Identify which cell holds the provided text, then report its (X, Y) central coordinate. 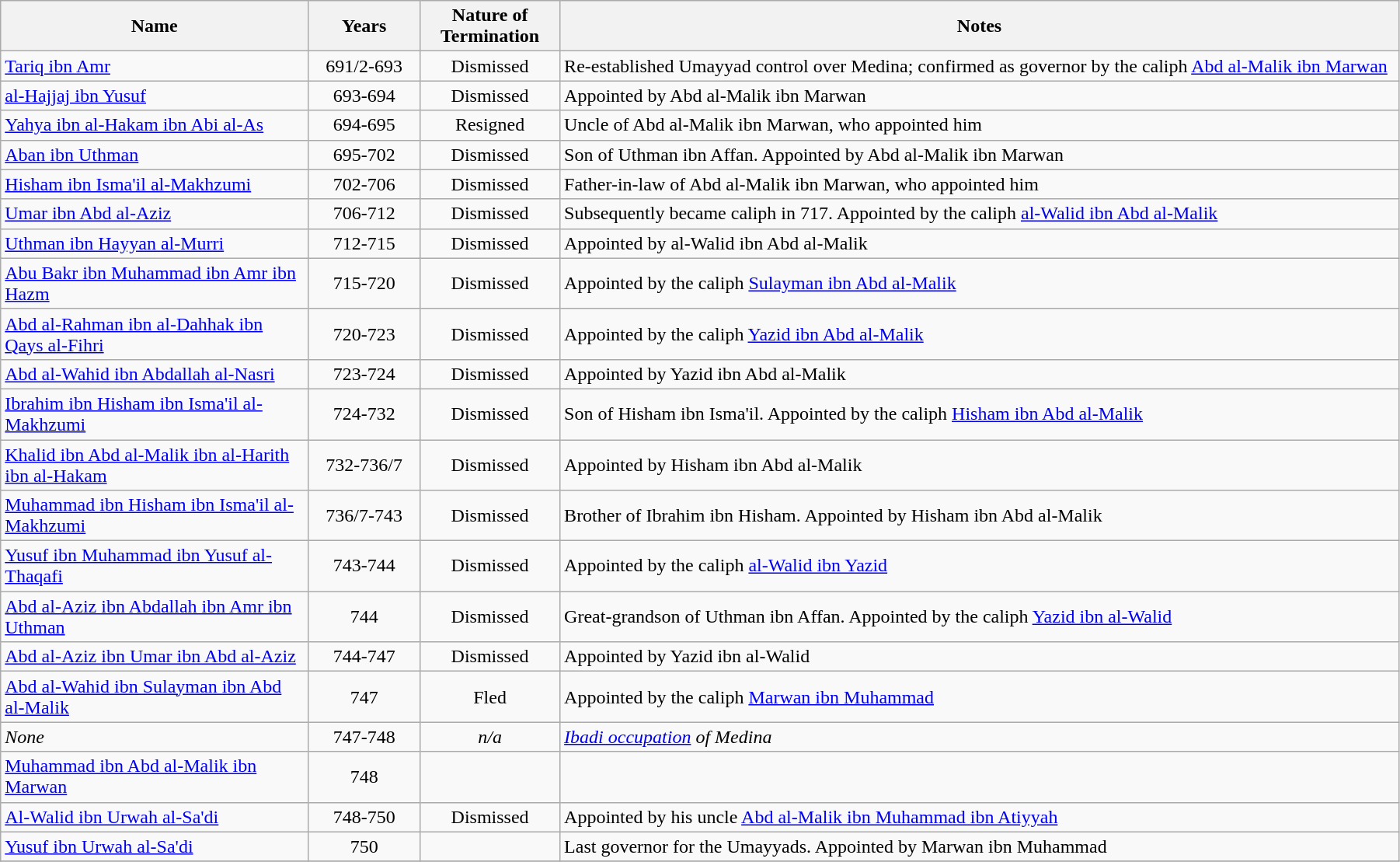
712-715 (364, 243)
743-744 (364, 566)
748-750 (364, 817)
Name (155, 26)
Appointed by the caliph Yazid ibn Abd al-Malik (980, 334)
Appointed by Yazid ibn al-Walid (980, 657)
747 (364, 696)
Son of Uthman ibn Affan. Appointed by Abd al-Malik ibn Marwan (980, 155)
747-748 (364, 737)
Notes (980, 26)
Yusuf ibn Urwah al-Sa'di (155, 846)
Appointed by the caliph Marwan ibn Muhammad (980, 696)
720-723 (364, 334)
Appointed by Hisham ibn Abd al-Malik (980, 465)
Re-established Umayyad control over Medina; confirmed as governor by the caliph Abd al-Malik ibn Marwan (980, 66)
Abd al-Aziz ibn Umar ibn Abd al-Aziz (155, 657)
715-720 (364, 283)
Abd al-Aziz ibn Abdallah ibn Amr ibn Uthman (155, 617)
Uncle of Abd al-Malik ibn Marwan, who appointed him (980, 125)
695-702 (364, 155)
Ibrahim ibn Hisham ibn Isma'il al-Makhzumi (155, 414)
Father-in-law of Abd al-Malik ibn Marwan, who appointed him (980, 184)
724-732 (364, 414)
Son of Hisham ibn Isma'il. Appointed by the caliph Hisham ibn Abd al-Malik (980, 414)
Abd al-Wahid ibn Abdallah al-Nasri (155, 374)
Abd al-Wahid ibn Sulayman ibn Abd al-Malik (155, 696)
Abu Bakr ibn Muhammad ibn Amr ibn Hazm (155, 283)
Muhammad ibn Hisham ibn Isma'il al-Makhzumi (155, 516)
Fled (490, 696)
732-736/7 (364, 465)
702-706 (364, 184)
744-747 (364, 657)
Muhammad ibn Abd al-Malik ibn Marwan (155, 777)
736/7-743 (364, 516)
Khalid ibn Abd al-Malik ibn al-Harith ibn al-Hakam (155, 465)
None (155, 737)
Al-Walid ibn Urwah al-Sa'di (155, 817)
750 (364, 846)
al-Hajjaj ibn Yusuf (155, 96)
748 (364, 777)
Appointed by his uncle Abd al-Malik ibn Muhammad ibn Atiyyah (980, 817)
Appointed by Abd al-Malik ibn Marwan (980, 96)
744 (364, 617)
Resigned (490, 125)
Appointed by the caliph al-Walid ibn Yazid (980, 566)
Yusuf ibn Muhammad ibn Yusuf al-Thaqafi (155, 566)
Brother of Ibrahim ibn Hisham. Appointed by Hisham ibn Abd al-Malik (980, 516)
Uthman ibn Hayyan al-Murri (155, 243)
706-712 (364, 214)
Appointed by Yazid ibn Abd al-Malik (980, 374)
Subsequently became caliph in 717. Appointed by the caliph al-Walid ibn Abd al-Malik (980, 214)
723-724 (364, 374)
693-694 (364, 96)
Abd al-Rahman ibn al-Dahhak ibn Qays al-Fihri (155, 334)
694-695 (364, 125)
691/2-693 (364, 66)
Nature ofTermination (490, 26)
Years (364, 26)
Appointed by al-Walid ibn Abd al-Malik (980, 243)
Hisham ibn Isma'il al-Makhzumi (155, 184)
Appointed by the caliph Sulayman ibn Abd al-Malik (980, 283)
Last governor for the Umayyads. Appointed by Marwan ibn Muhammad (980, 846)
Tariq ibn Amr (155, 66)
Yahya ibn al-Hakam ibn Abi al-As (155, 125)
n/a (490, 737)
Ibadi occupation of Medina (980, 737)
Aban ibn Uthman (155, 155)
Umar ibn Abd al-Aziz (155, 214)
Great-grandson of Uthman ibn Affan. Appointed by the caliph Yazid ibn al-Walid (980, 617)
